Provide the (X, Y) coordinate of the cell's center where the given text is located.  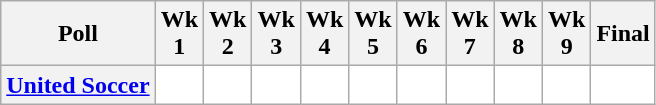
Wk7 (470, 34)
Wk8 (518, 34)
Wk1 (179, 34)
Poll (78, 34)
Final (623, 34)
Wk9 (566, 34)
United Soccer (78, 85)
Wk6 (421, 34)
Wk5 (373, 34)
Wk3 (276, 34)
Wk4 (324, 34)
Wk2 (228, 34)
